Identify which cell holds the provided text, then report its [x, y] central coordinate. 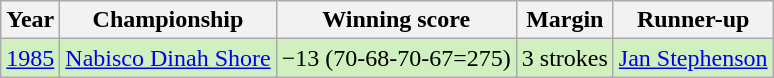
Year [30, 20]
1985 [30, 58]
Winning score [396, 20]
Jan Stephenson [693, 58]
Runner-up [693, 20]
Margin [564, 20]
Nabisco Dinah Shore [168, 58]
−13 (70-68-70-67=275) [396, 58]
Championship [168, 20]
3 strokes [564, 58]
